Return [X, Y] of the center of cell containing provided text 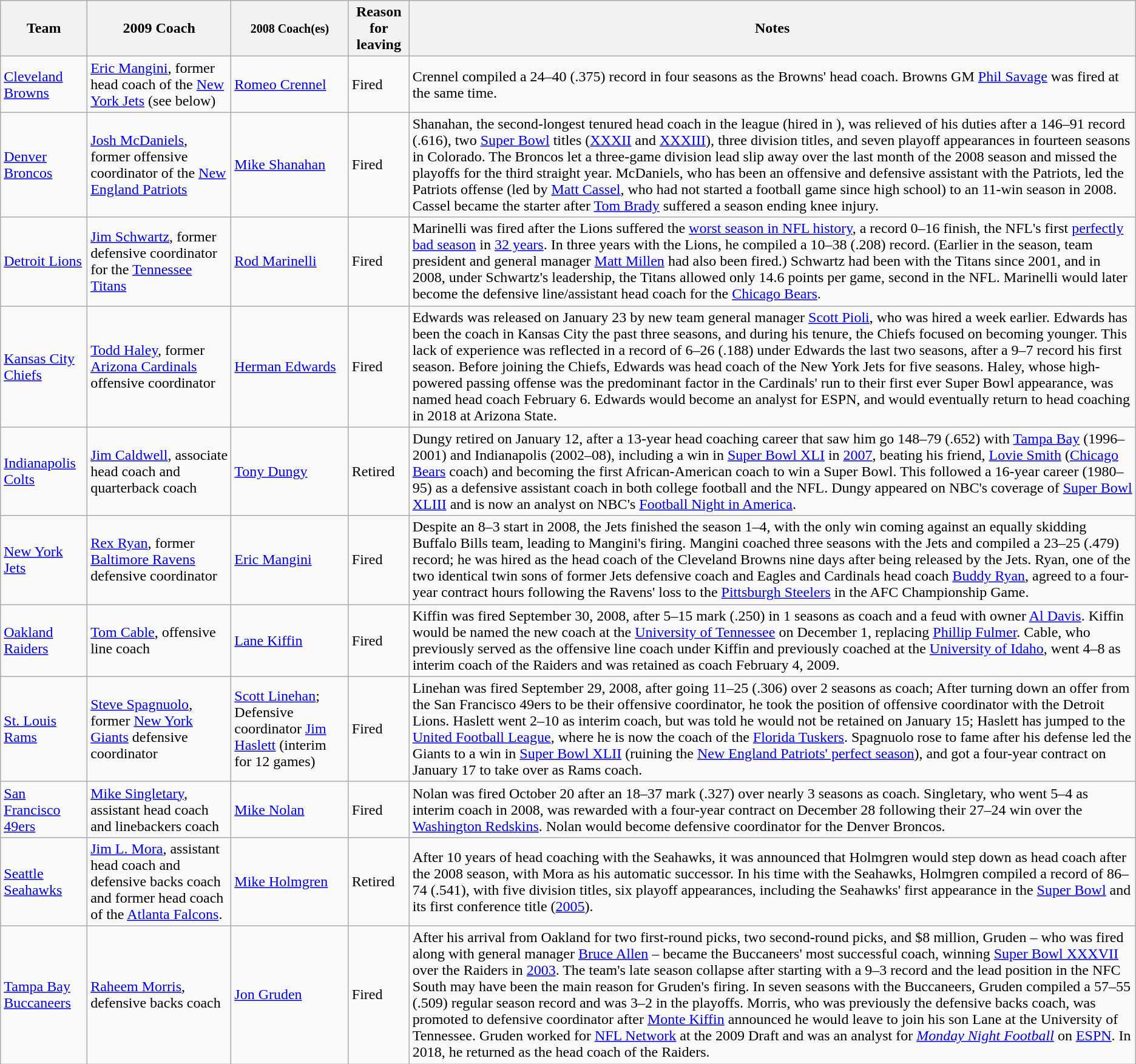
Mike Singletary, assistant head coach and linebackers coach [159, 809]
Crennel compiled a 24–40 (.375) record in four seasons as the Browns' head coach. Browns GM Phil Savage was fired at the same time. [772, 84]
Romeo Crennel [290, 84]
2008 Coach(es) [290, 29]
2009 Coach [159, 29]
Seattle Seahawks [44, 881]
Mike Shanahan [290, 165]
St. Louis Rams [44, 729]
Cleveland Browns [44, 84]
Tom Cable, offensive line coach [159, 641]
Jim L. Mora, assistant head coach and defensive backs coach and former head coach of the Atlanta Falcons. [159, 881]
Tony Dungy [290, 471]
Eric Mangini [290, 560]
Scott Linehan; Defensive coordinator Jim Haslett (interim for 12 games) [290, 729]
Rod Marinelli [290, 261]
Todd Haley, former Arizona Cardinals offensive coordinator [159, 366]
Indianapolis Colts [44, 471]
Josh McDaniels, former offensive coordinator of the New England Patriots [159, 165]
Notes [772, 29]
Jim Schwartz, former defensive coordinator for the Tennessee Titans [159, 261]
Rex Ryan, former Baltimore Ravens defensive coordinator [159, 560]
Lane Kiffin [290, 641]
Team [44, 29]
Denver Broncos [44, 165]
San Francisco 49ers [44, 809]
Raheem Morris, defensive backs coach [159, 995]
Detroit Lions [44, 261]
Herman Edwards [290, 366]
Eric Mangini, former head coach of the New York Jets (see below) [159, 84]
Mike Nolan [290, 809]
New York Jets [44, 560]
Kansas City Chiefs [44, 366]
Jon Gruden [290, 995]
Mike Holmgren [290, 881]
Reason for leaving [379, 29]
Tampa Bay Buccaneers [44, 995]
Oakland Raiders [44, 641]
Steve Spagnuolo, former New York Giants defensive coordinator [159, 729]
Jim Caldwell, associate head coach and quarterback coach [159, 471]
